For the text-containing cell, return its midpoint in (X, Y) coordinate format. 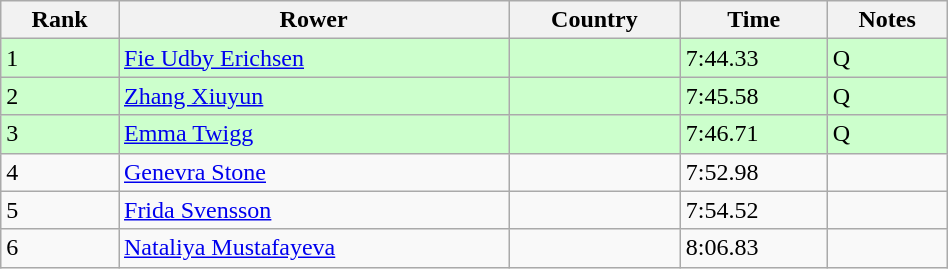
Nataliya Mustafayeva (313, 248)
Country (595, 20)
Genevra Stone (313, 172)
Fie Udby Erichsen (313, 58)
Rower (313, 20)
7:45.58 (754, 96)
3 (60, 134)
6 (60, 248)
Zhang Xiuyun (313, 96)
Rank (60, 20)
7:54.52 (754, 210)
7:46.71 (754, 134)
8:06.83 (754, 248)
7:52.98 (754, 172)
Emma Twigg (313, 134)
Frida Svensson (313, 210)
Time (754, 20)
Notes (887, 20)
1 (60, 58)
5 (60, 210)
4 (60, 172)
2 (60, 96)
7:44.33 (754, 58)
